Return (x, y) of the center of cell containing provided text 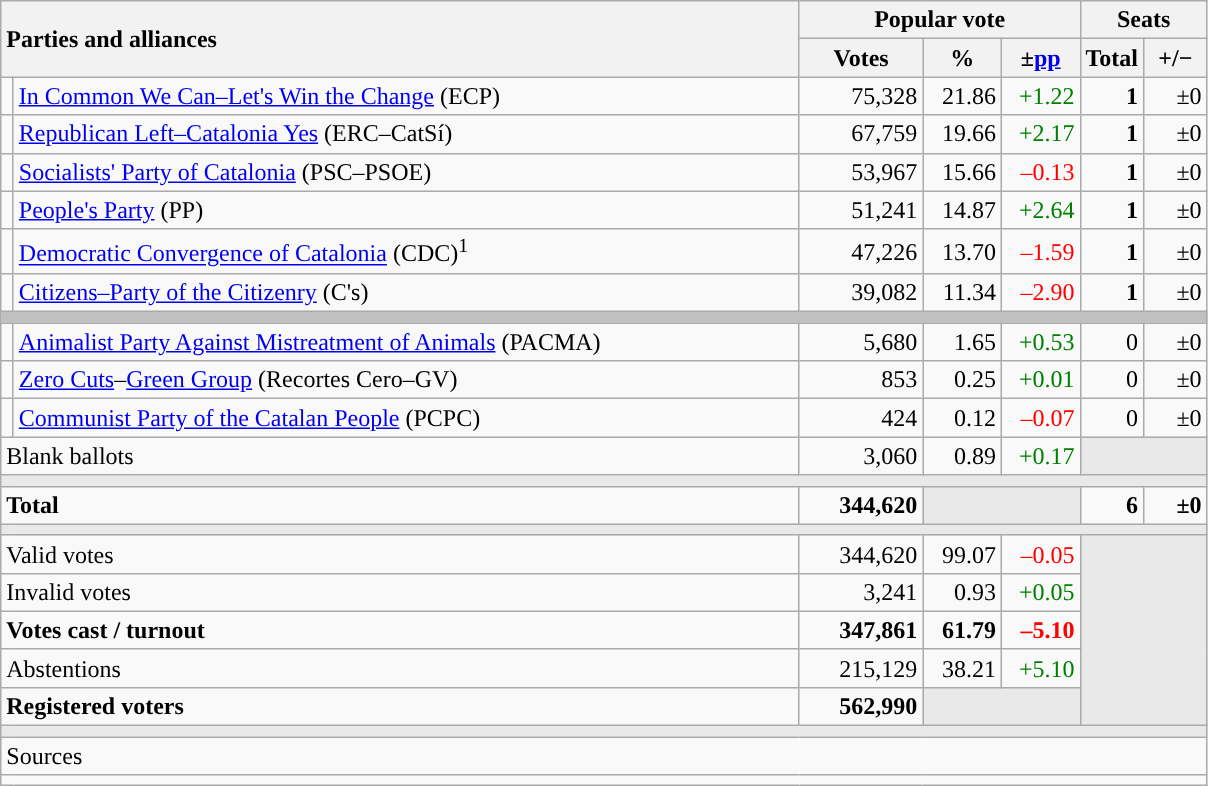
11.34 (962, 293)
5,680 (861, 342)
+/− (1176, 58)
853 (861, 380)
3,241 (861, 592)
99.07 (962, 554)
19.66 (962, 134)
6 (1112, 505)
Valid votes (400, 554)
51,241 (861, 210)
+0.01 (1040, 380)
Seats (1144, 20)
0.12 (962, 418)
Popular vote (940, 20)
47,226 (861, 252)
0.25 (962, 380)
215,129 (861, 668)
–5.10 (1040, 630)
+5.10 (1040, 668)
75,328 (861, 96)
3,060 (861, 456)
38.21 (962, 668)
–2.90 (1040, 293)
347,861 (861, 630)
Zero Cuts–Green Group (Recortes Cero–GV) (406, 380)
±pp (1040, 58)
53,967 (861, 172)
Democratic Convergence of Catalonia (CDC)1 (406, 252)
Parties and alliances (400, 39)
61.79 (962, 630)
Blank ballots (400, 456)
14.87 (962, 210)
–1.59 (1040, 252)
+2.64 (1040, 210)
% (962, 58)
Votes cast / turnout (400, 630)
15.66 (962, 172)
424 (861, 418)
–0.13 (1040, 172)
Animalist Party Against Mistreatment of Animals (PACMA) (406, 342)
562,990 (861, 706)
Sources (604, 756)
0.89 (962, 456)
+2.17 (1040, 134)
Citizens–Party of the Citizenry (C's) (406, 293)
13.70 (962, 252)
+1.22 (1040, 96)
0.93 (962, 592)
People's Party (PP) (406, 210)
–0.07 (1040, 418)
+0.53 (1040, 342)
Invalid votes (400, 592)
+0.17 (1040, 456)
Socialists' Party of Catalonia (PSC–PSOE) (406, 172)
Votes (861, 58)
1.65 (962, 342)
21.86 (962, 96)
–0.05 (1040, 554)
Registered voters (400, 706)
Republican Left–Catalonia Yes (ERC–CatSí) (406, 134)
+0.05 (1040, 592)
In Common We Can–Let's Win the Change (ECP) (406, 96)
Abstentions (400, 668)
39,082 (861, 293)
Communist Party of the Catalan People (PCPC) (406, 418)
67,759 (861, 134)
